Identify which cell holds the provided text, then report its [X, Y] central coordinate. 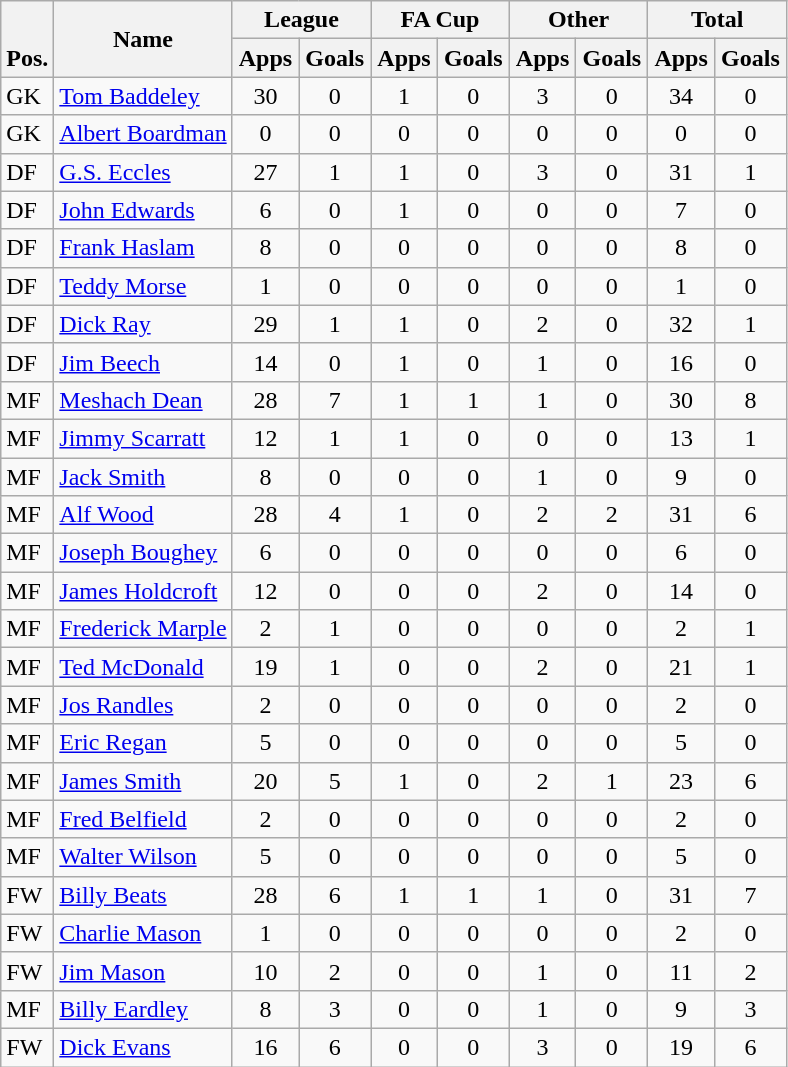
Total [718, 20]
Jack Smith [143, 477]
League [302, 20]
Jimmy Scarratt [143, 438]
10 [266, 971]
Dick Evans [143, 1047]
Billy Beats [143, 895]
23 [682, 781]
20 [266, 781]
Dick Ray [143, 324]
Walter Wilson [143, 857]
G.S. Eccles [143, 172]
Joseph Boughey [143, 553]
John Edwards [143, 210]
Charlie Mason [143, 933]
Ted McDonald [143, 667]
29 [266, 324]
21 [682, 667]
James Smith [143, 781]
Pos. [28, 39]
Teddy Morse [143, 286]
Frank Haslam [143, 248]
32 [682, 324]
Jim Mason [143, 971]
34 [682, 96]
Jos Randles [143, 705]
Alf Wood [143, 515]
Tom Baddeley [143, 96]
Billy Eardley [143, 1009]
Jim Beech [143, 362]
11 [682, 971]
Fred Belfield [143, 819]
27 [266, 172]
James Holdcroft [143, 591]
FA Cup [440, 20]
Meshach Dean [143, 400]
Frederick Marple [143, 629]
13 [682, 438]
Albert Boardman [143, 134]
4 [335, 515]
Name [143, 39]
Eric Regan [143, 743]
Other [578, 20]
